Locate the cell with the specified text and output its [X, Y] center coordinate. 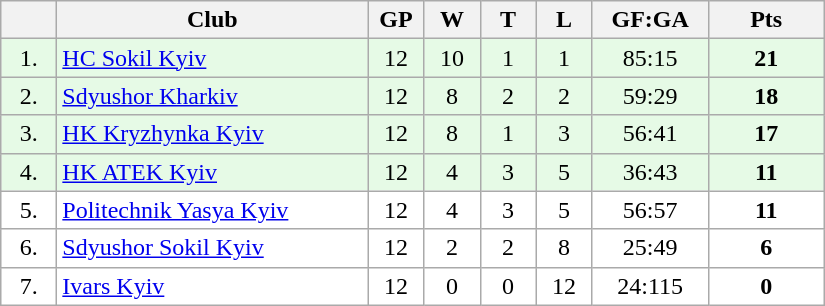
21 [766, 58]
GP [396, 20]
10 [452, 58]
25:49 [650, 248]
85:15 [650, 58]
W [452, 20]
Politechnik Yasya Kyiv [212, 210]
56:57 [650, 210]
GF:GA [650, 20]
HK Kryzhynka Kyiv [212, 134]
18 [766, 96]
T [508, 20]
3. [29, 134]
Sdyushor Sokil Kyiv [212, 248]
Sdyushor Kharkiv [212, 96]
HK ATEK Kyiv [212, 172]
7. [29, 286]
Club [212, 20]
Pts [766, 20]
5. [29, 210]
6 [766, 248]
17 [766, 134]
56:41 [650, 134]
36:43 [650, 172]
4. [29, 172]
Ivars Kyiv [212, 286]
6. [29, 248]
2. [29, 96]
HC Sokil Kyiv [212, 58]
1. [29, 58]
24:115 [650, 286]
L [564, 20]
59:29 [650, 96]
